From the cell containing the given text, extract its center point as (X, Y) coordinate. 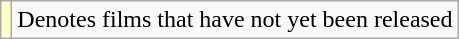
Denotes films that have not yet been released (235, 20)
